Determine the [X, Y] coordinate at the center of the cell enclosing the given text.  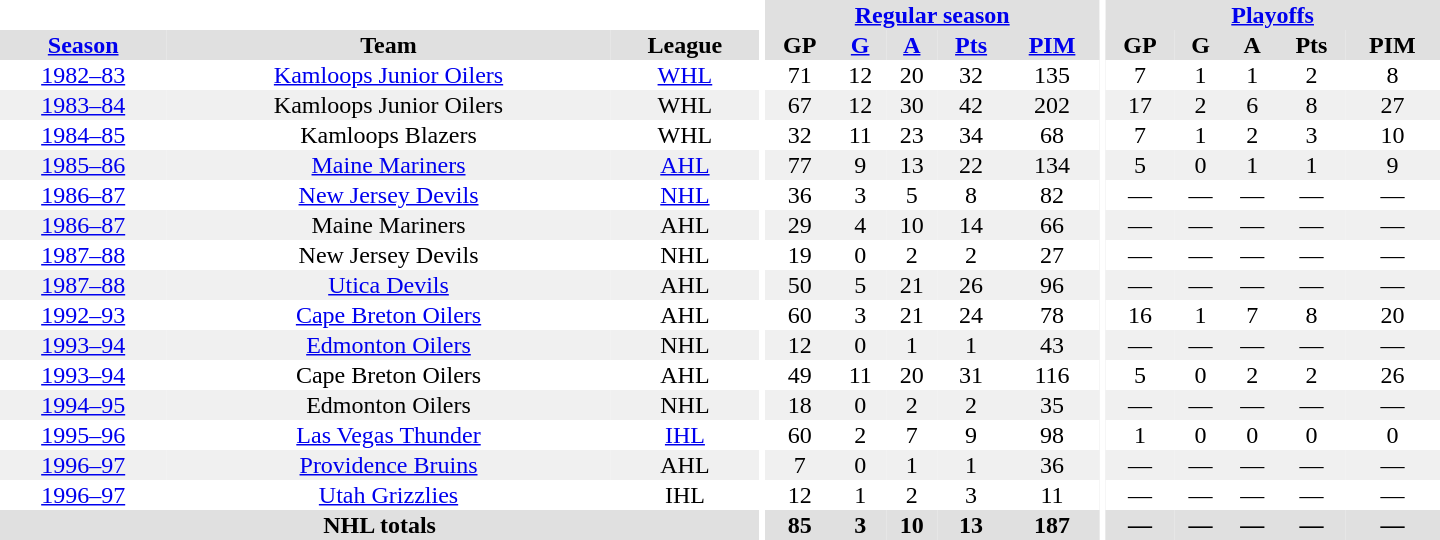
22 [972, 165]
16 [1140, 315]
68 [1052, 135]
202 [1052, 105]
Season [83, 45]
43 [1052, 345]
29 [800, 225]
77 [800, 165]
85 [800, 525]
18 [800, 405]
96 [1052, 285]
23 [912, 135]
1992–93 [83, 315]
Regular season [932, 15]
98 [1052, 435]
Providence Bruins [388, 465]
71 [800, 75]
135 [1052, 75]
82 [1052, 195]
66 [1052, 225]
17 [1140, 105]
Las Vegas Thunder [388, 435]
1982–83 [83, 75]
67 [800, 105]
78 [1052, 315]
24 [972, 315]
1995–96 [83, 435]
Utah Grizzlies [388, 495]
Team [388, 45]
116 [1052, 375]
Utica Devils [388, 285]
14 [972, 225]
187 [1052, 525]
30 [912, 105]
Kamloops Blazers [388, 135]
Playoffs [1272, 15]
134 [1052, 165]
1985–86 [83, 165]
NHL totals [380, 525]
6 [1252, 105]
4 [860, 225]
49 [800, 375]
1984–85 [83, 135]
19 [800, 255]
31 [972, 375]
League [686, 45]
34 [972, 135]
50 [800, 285]
35 [1052, 405]
1983–84 [83, 105]
42 [972, 105]
1994–95 [83, 405]
